Identify which cell holds the provided text, then report its (x, y) central coordinate. 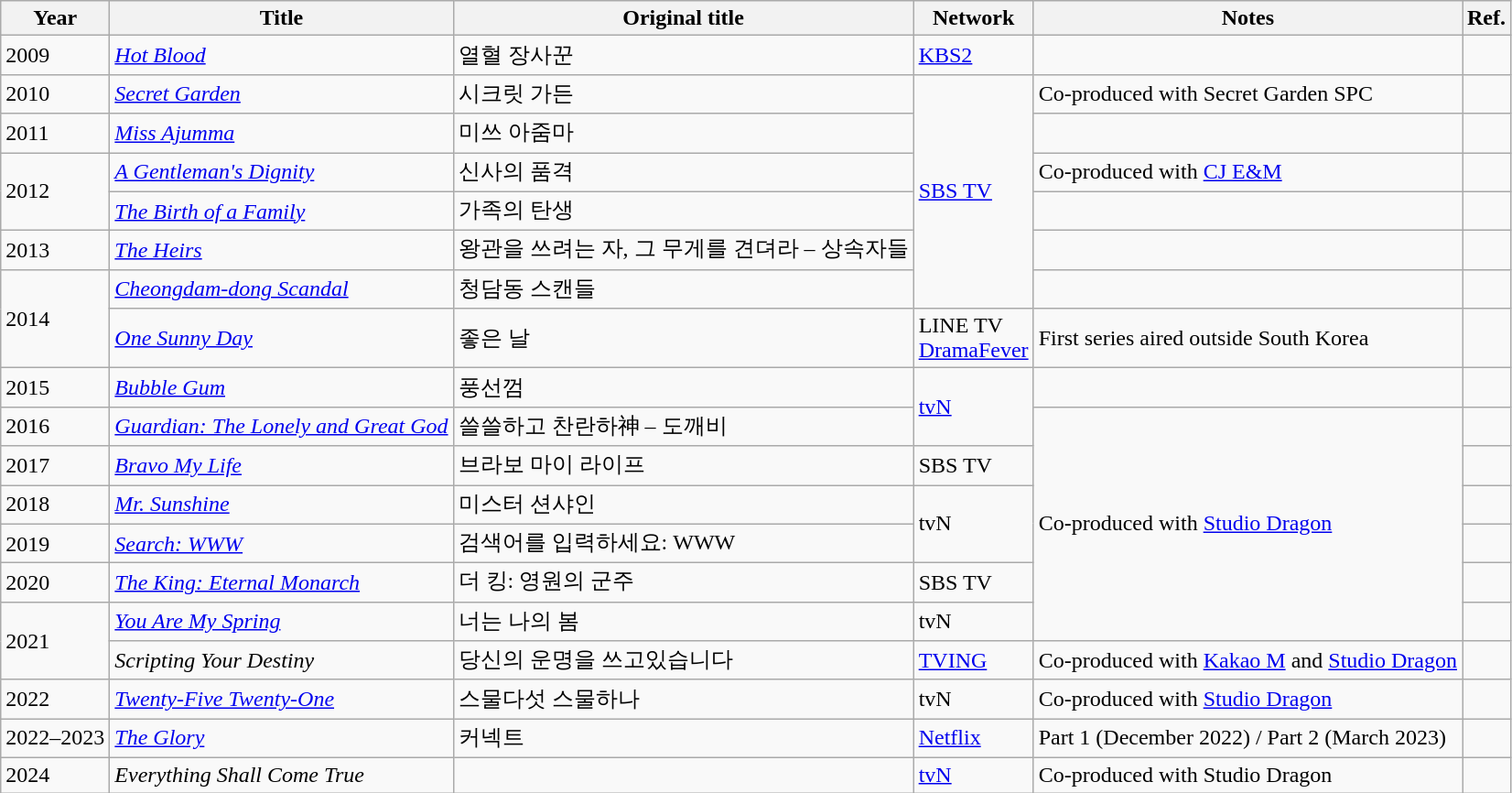
The Birth of a Family (282, 211)
가족의 탄생 (683, 211)
Co-produced with Kakao M and Studio Dragon (1247, 661)
시크릿 가든 (683, 93)
You Are My Spring (282, 621)
The Heirs (282, 251)
2010 (55, 93)
Year (55, 18)
미쓰 아줌마 (683, 134)
열혈 장사꾼 (683, 55)
One Sunny Day (282, 339)
미스터 션샤인 (683, 505)
Cheongdam-dong Scandal (282, 289)
Original title (683, 18)
The King: Eternal Monarch (282, 582)
Title (282, 18)
2018 (55, 505)
브라보 마이 라이프 (683, 465)
2024 (55, 775)
검색어를 입력하세요: WWW (683, 544)
Guardian: The Lonely and Great God (282, 427)
2012 (55, 190)
2021 (55, 641)
커넥트 (683, 738)
Miss Ajumma (282, 134)
KBS2 (974, 55)
2017 (55, 465)
A Gentleman's Dignity (282, 172)
너는 나의 봄 (683, 621)
당신의 운명을 쓰고있습니다 (683, 661)
2020 (55, 582)
TVING (974, 661)
왕관을 쓰려는 자, 그 무게를 견뎌라 – 상속자들 (683, 251)
Hot Blood (282, 55)
Ref. (1486, 18)
2019 (55, 544)
신사의 품격 (683, 172)
Notes (1247, 18)
풍선껌 (683, 388)
The Glory (282, 738)
스물다섯 스물하나 (683, 700)
Bubble Gum (282, 388)
First series aired outside South Korea (1247, 339)
Search: WWW (282, 544)
Co-produced with Secret Garden SPC (1247, 93)
Scripting Your Destiny (282, 661)
Part 1 (December 2022) / Part 2 (March 2023) (1247, 738)
2022 (55, 700)
2013 (55, 251)
LINE TVDramaFever (974, 339)
Twenty-Five Twenty-One (282, 700)
좋은 날 (683, 339)
2009 (55, 55)
2014 (55, 319)
Co-produced with CJ E&M (1247, 172)
Everything Shall Come True (282, 775)
Secret Garden (282, 93)
Bravo My Life (282, 465)
2011 (55, 134)
2022–2023 (55, 738)
Netflix (974, 738)
2016 (55, 427)
쓸쓸하고 찬란하神 – 도깨비 (683, 427)
Mr. Sunshine (282, 505)
Network (974, 18)
청담동 스캔들 (683, 289)
더 킹: 영원의 군주 (683, 582)
2015 (55, 388)
